Return (x, y) of the center of cell containing provided text 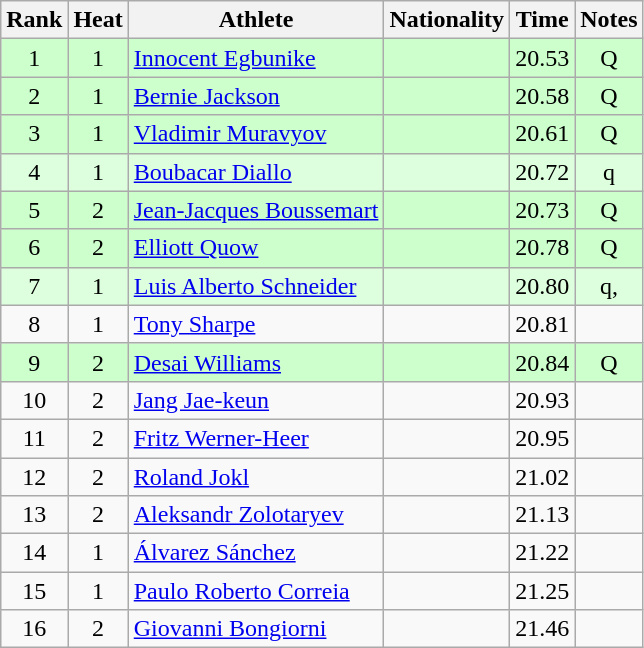
q (609, 172)
Heat (98, 20)
21.13 (542, 515)
14 (34, 553)
Athlete (256, 20)
Jang Jae-keun (256, 400)
20.58 (542, 96)
Jean-Jacques Boussemart (256, 210)
20.78 (542, 248)
Fritz Werner-Heer (256, 438)
20.93 (542, 400)
21.22 (542, 553)
4 (34, 172)
Notes (609, 20)
11 (34, 438)
Bernie Jackson (256, 96)
20.95 (542, 438)
20.84 (542, 362)
Paulo Roberto Correia (256, 591)
Tony Sharpe (256, 324)
21.02 (542, 477)
8 (34, 324)
Vladimir Muravyov (256, 134)
Desai Williams (256, 362)
3 (34, 134)
12 (34, 477)
20.73 (542, 210)
16 (34, 629)
20.72 (542, 172)
Giovanni Bongiorni (256, 629)
Álvarez Sánchez (256, 553)
7 (34, 286)
Boubacar Diallo (256, 172)
6 (34, 248)
21.46 (542, 629)
q, (609, 286)
9 (34, 362)
20.61 (542, 134)
Nationality (447, 20)
5 (34, 210)
20.81 (542, 324)
Aleksandr Zolotaryev (256, 515)
Innocent Egbunike (256, 58)
15 (34, 591)
21.25 (542, 591)
Time (542, 20)
20.53 (542, 58)
Rank (34, 20)
Elliott Quow (256, 248)
10 (34, 400)
Luis Alberto Schneider (256, 286)
13 (34, 515)
20.80 (542, 286)
Roland Jokl (256, 477)
